Identify which cell holds the provided text, then report its (x, y) central coordinate. 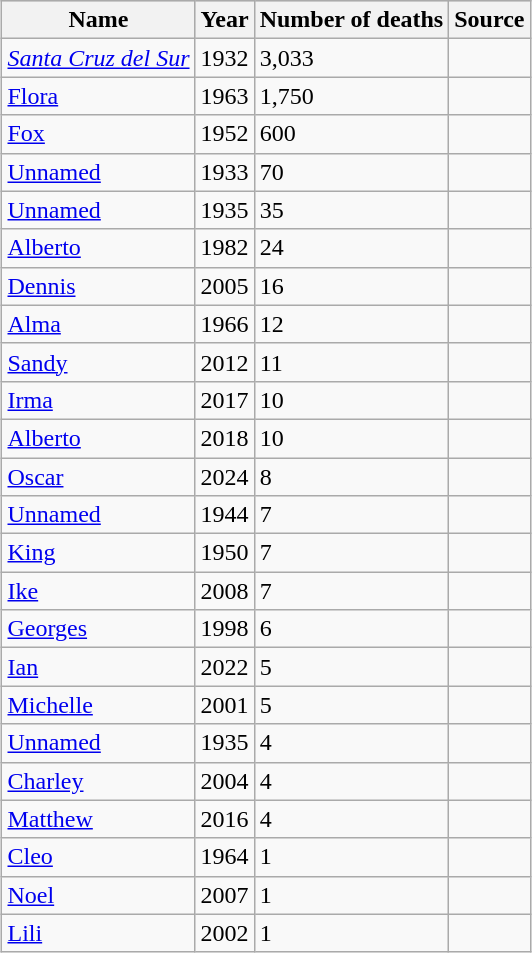
2001 (224, 705)
2007 (224, 895)
8 (352, 477)
2017 (224, 400)
1932 (224, 58)
1952 (224, 134)
Source (490, 20)
6 (352, 629)
1964 (224, 857)
Flora (98, 96)
King (98, 553)
70 (352, 172)
Santa Cruz del Sur (98, 58)
Alma (98, 324)
35 (352, 210)
2016 (224, 819)
Year (224, 20)
Ian (98, 667)
Charley (98, 781)
Name (98, 20)
Oscar (98, 477)
600 (352, 134)
1,750 (352, 96)
Fox (98, 134)
1944 (224, 515)
Dennis (98, 286)
Irma (98, 400)
1982 (224, 248)
2005 (224, 286)
2024 (224, 477)
2008 (224, 591)
Lili (98, 933)
12 (352, 324)
Cleo (98, 857)
16 (352, 286)
Ike (98, 591)
11 (352, 362)
Georges (98, 629)
Michelle (98, 705)
Matthew (98, 819)
1966 (224, 324)
Noel (98, 895)
1963 (224, 96)
2012 (224, 362)
1933 (224, 172)
2002 (224, 933)
3,033 (352, 58)
1950 (224, 553)
1998 (224, 629)
2004 (224, 781)
2022 (224, 667)
Number of deaths (352, 20)
2018 (224, 438)
Sandy (98, 362)
24 (352, 248)
